Extract the [X, Y] coordinate from the center of the cell holding the provided text.  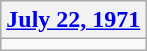
July 22, 1971 [74, 20]
